Determine the (X, Y) coordinate at the center of the cell enclosing the given text.  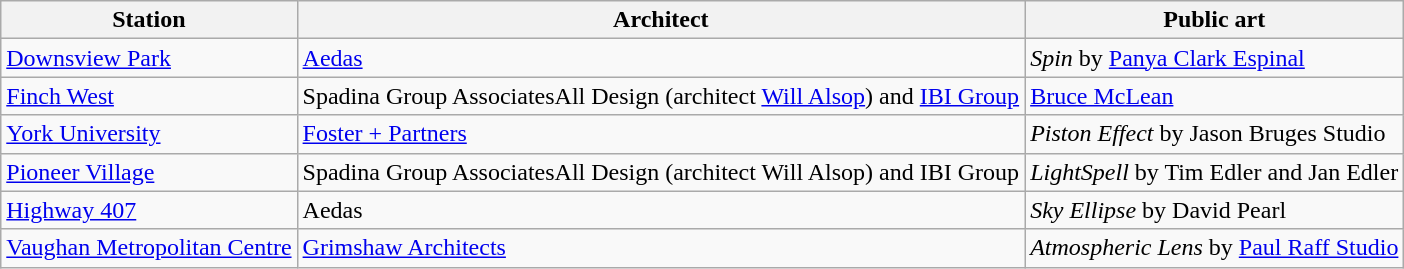
Spin by Panya Clark Espinal (1214, 58)
Finch West (149, 96)
Station (149, 20)
Highway 407 (149, 210)
York University (149, 134)
Architect (661, 20)
Grimshaw Architects (661, 248)
Sky Ellipse by David Pearl (1214, 210)
Foster + Partners (661, 134)
Atmospheric Lens by Paul Raff Studio (1214, 248)
Vaughan Metropolitan Centre (149, 248)
Pioneer Village (149, 172)
Downsview Park (149, 58)
LightSpell by Tim Edler and Jan Edler (1214, 172)
Public art (1214, 20)
Bruce McLean (1214, 96)
Piston Effect by Jason Bruges Studio (1214, 134)
